For the text-containing cell, return its midpoint in (x, y) coordinate format. 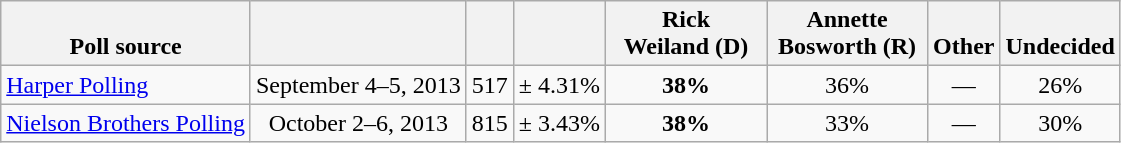
26% (1060, 85)
815 (490, 123)
33% (848, 123)
September 4–5, 2013 (358, 85)
AnnetteBosworth (R) (848, 34)
517 (490, 85)
Poll source (126, 34)
Harper Polling (126, 85)
30% (1060, 123)
Undecided (1060, 34)
RickWeiland (D) (686, 34)
October 2–6, 2013 (358, 123)
± 3.43% (559, 123)
36% (848, 85)
± 4.31% (559, 85)
Other (964, 34)
Nielson Brothers Polling (126, 123)
